Capture the cell that displays the provided text and extract its [x, y] central coordinate. 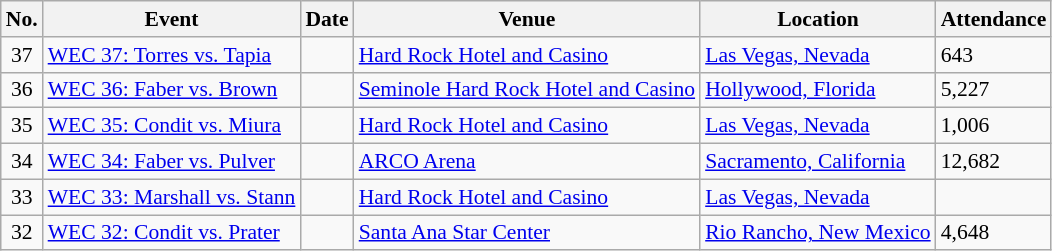
Rio Rancho, New Mexico [818, 233]
34 [22, 162]
WEC 34: Faber vs. Pulver [172, 162]
Event [172, 19]
WEC 33: Marshall vs. Stann [172, 197]
5,227 [994, 90]
Hollywood, Florida [818, 90]
Location [818, 19]
No. [22, 19]
36 [22, 90]
33 [22, 197]
Seminole Hard Rock Hotel and Casino [527, 90]
4,648 [994, 233]
WEC 32: Condit vs. Prater [172, 233]
WEC 37: Torres vs. Tapia [172, 55]
1,006 [994, 126]
Venue [527, 19]
Santa Ana Star Center [527, 233]
ARCO Arena [527, 162]
37 [22, 55]
Date [326, 19]
643 [994, 55]
32 [22, 233]
Sacramento, California [818, 162]
WEC 36: Faber vs. Brown [172, 90]
35 [22, 126]
Attendance [994, 19]
12,682 [994, 162]
WEC 35: Condit vs. Miura [172, 126]
